Determine the [x, y] coordinate at the center of the cell enclosing the given text.  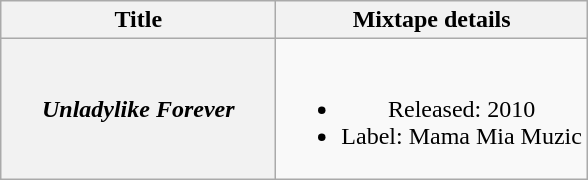
Released: 2010Label: Mama Mia Muzic [432, 109]
Title [138, 20]
Unladylike Forever [138, 109]
Mixtape details [432, 20]
